Search for the cell housing the specified text and yield its (x, y) center coordinate. 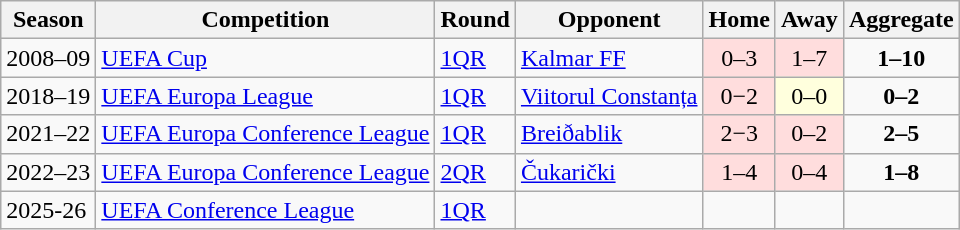
Breiðablik (609, 134)
Čukarički (609, 172)
1–4 (739, 172)
1–7 (809, 58)
Aggregate (901, 20)
0−2 (739, 96)
1–10 (901, 58)
Competition (266, 20)
2021–22 (48, 134)
2−3 (739, 134)
Season (48, 20)
0–3 (739, 58)
Kalmar FF (609, 58)
UEFA Cup (266, 58)
UEFA Conference League (266, 210)
2008–09 (48, 58)
Opponent (609, 20)
0–4 (809, 172)
2025-26 (48, 210)
2018–19 (48, 96)
2–5 (901, 134)
Away (809, 20)
2022–23 (48, 172)
Viitorul Constanța (609, 96)
2QR (475, 172)
Round (475, 20)
Home (739, 20)
UEFA Europa League (266, 96)
0–0 (809, 96)
1–8 (901, 172)
